Pinpoint the cell where the given text exists, returning its [X, Y] midpoint coordinate. 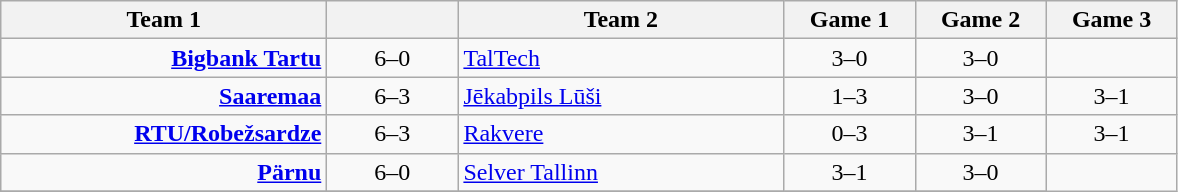
Game 2 [980, 20]
Team 1 [164, 20]
Saaremaa [164, 96]
RTU/Robežsardze [164, 134]
Jēkabpils Lūši [621, 96]
0–3 [850, 134]
Game 1 [850, 20]
Selver Tallinn [621, 172]
TalTech [621, 58]
Bigbank Tartu [164, 58]
Game 3 [1112, 20]
Pärnu [164, 172]
Team 2 [621, 20]
Rakvere [621, 134]
1–3 [850, 96]
